From the cell containing the given text, extract its center point as (x, y) coordinate. 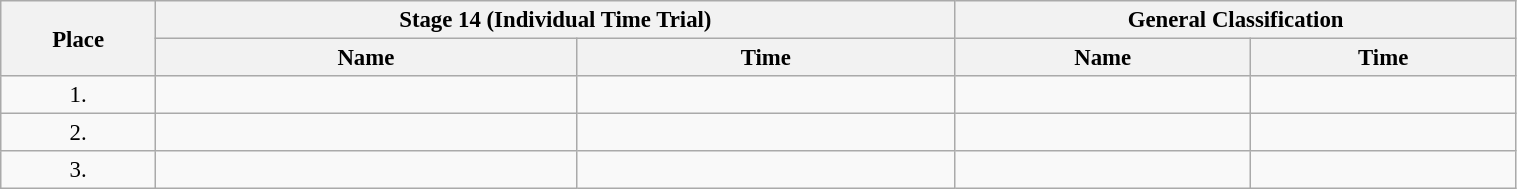
Stage 14 (Individual Time Trial) (555, 20)
General Classification (1236, 20)
Place (78, 38)
3. (78, 170)
1. (78, 95)
2. (78, 133)
